Provide the (x, y) coordinate of the cell's center where the given text is located.  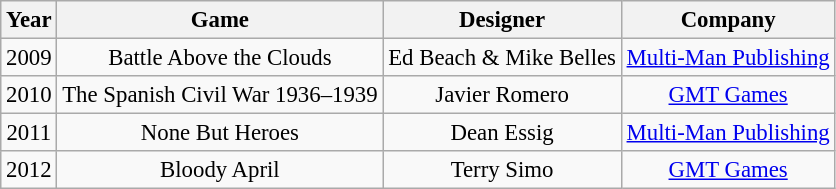
Ed Beach & Mike Belles (502, 58)
Dean Essig (502, 133)
Designer (502, 20)
Terry Simo (502, 170)
2011 (29, 133)
Game (220, 20)
Javier Romero (502, 95)
Company (728, 20)
Bloody April (220, 170)
2012 (29, 170)
None But Heroes (220, 133)
Year (29, 20)
Battle Above the Clouds (220, 58)
2009 (29, 58)
2010 (29, 95)
The Spanish Civil War 1936–1939 (220, 95)
